Return (X, Y) of the center of cell containing provided text 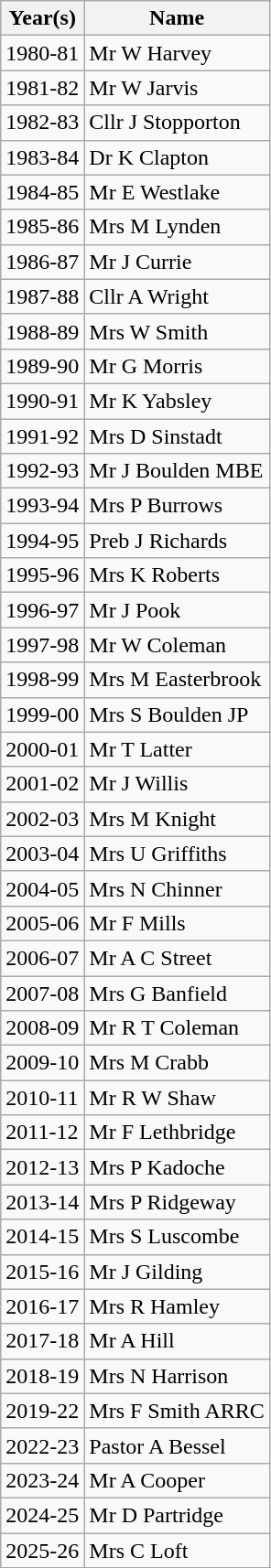
2023-24 (42, 1480)
Mr J Willis (177, 784)
1983-84 (42, 157)
Mr J Currie (177, 262)
Mr W Coleman (177, 645)
1987-88 (42, 296)
Preb J Richards (177, 541)
2008-09 (42, 1028)
Mrs C Loft (177, 1551)
Mr R T Coleman (177, 1028)
2001-02 (42, 784)
2004-05 (42, 888)
Mrs P Ridgeway (177, 1202)
Mr K Yabsley (177, 401)
2025-26 (42, 1551)
2003-04 (42, 854)
Mrs F Smith ARRC (177, 1411)
Name (177, 18)
1993-94 (42, 506)
Mrs U Griffiths (177, 854)
Mr E Westlake (177, 192)
2022-23 (42, 1445)
Mrs P Kadoche (177, 1167)
2009-10 (42, 1063)
Cllr J Stopporton (177, 123)
1992-93 (42, 471)
Pastor A Bessel (177, 1445)
1984-85 (42, 192)
Mr R W Shaw (177, 1098)
1998-99 (42, 680)
1981-82 (42, 88)
Mrs S Luscombe (177, 1237)
Mr G Morris (177, 366)
1994-95 (42, 541)
Mrs M Lynden (177, 227)
1991-92 (42, 436)
Cllr A Wright (177, 296)
Mr F Lethbridge (177, 1133)
Mrs P Burrows (177, 506)
2006-07 (42, 958)
Mrs G Banfield (177, 993)
2012-13 (42, 1167)
1982-83 (42, 123)
1980-81 (42, 53)
2016-17 (42, 1306)
2007-08 (42, 993)
2010-11 (42, 1098)
Mr J Gilding (177, 1272)
Mr D Partridge (177, 1515)
Mr T Latter (177, 749)
1986-87 (42, 262)
Mr A Cooper (177, 1480)
1997-98 (42, 645)
1995-96 (42, 575)
Mrs M Crabb (177, 1063)
Mr A C Street (177, 958)
Dr K Clapton (177, 157)
2014-15 (42, 1237)
Mrs M Easterbrook (177, 680)
Mr J Boulden MBE (177, 471)
Mrs N Chinner (177, 888)
1985-86 (42, 227)
Mr J Pook (177, 610)
1989-90 (42, 366)
Mr W Harvey (177, 53)
Mr A Hill (177, 1341)
Mrs R Hamley (177, 1306)
2024-25 (42, 1515)
1990-91 (42, 401)
Mrs D Sinstadt (177, 436)
Mrs S Boulden JP (177, 714)
2017-18 (42, 1341)
2018-19 (42, 1376)
Mrs N Harrison (177, 1376)
2015-16 (42, 1272)
Mrs K Roberts (177, 575)
2013-14 (42, 1202)
2002-03 (42, 819)
Mr F Mills (177, 923)
Mrs W Smith (177, 331)
2005-06 (42, 923)
2011-12 (42, 1133)
1999-00 (42, 714)
Mrs M Knight (177, 819)
2000-01 (42, 749)
Year(s) (42, 18)
1988-89 (42, 331)
2019-22 (42, 1411)
1996-97 (42, 610)
Mr W Jarvis (177, 88)
